Output the [X, Y] coordinate of the center of the cell containing the given text.  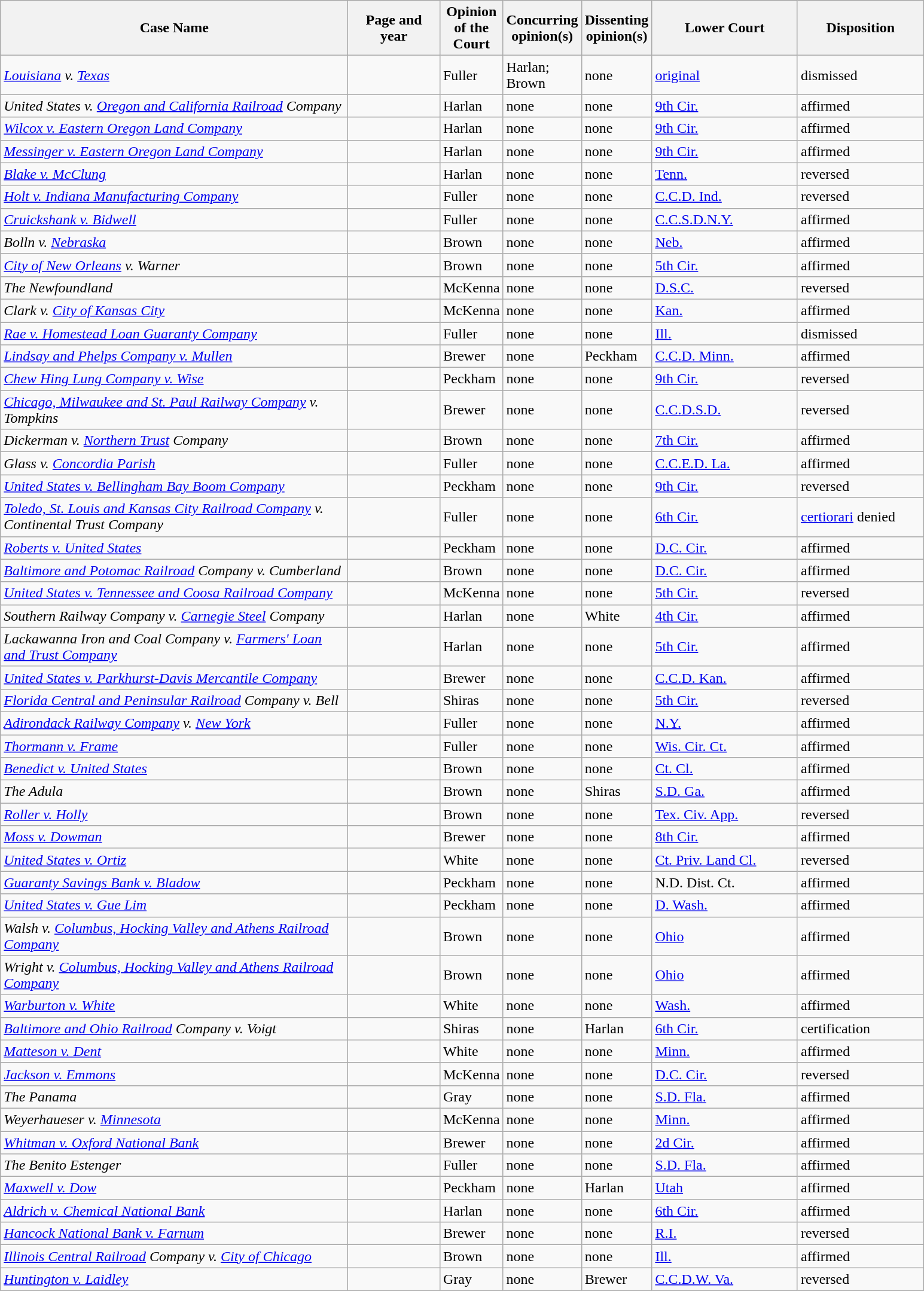
United States v. Gue Lim [175, 905]
7th Cir. [725, 441]
Adirondack Railway Company v. New York [175, 723]
Moss v. Dowman [175, 837]
Dickerman v. Northern Trust Company [175, 441]
Blake v. McClung [175, 174]
Bolln v. Nebraska [175, 242]
Baltimore and Ohio Railroad Company v. Voigt [175, 1028]
Florida Central and Peninsular Railroad Company v. Bell [175, 700]
C.C.D.W. Va. [725, 1279]
Weyerhaueser v. Minnesota [175, 1119]
Page and year [394, 28]
certiorari denied [860, 517]
Chew Hing Lung Company v. Wise [175, 379]
C.C.D. Minn. [725, 356]
United States v. Ortiz [175, 860]
C.C.E.D. La. [725, 463]
Kan. [725, 310]
Wis. Cir. Ct. [725, 746]
Roller v. Holly [175, 814]
Clark v. City of Kansas City [175, 310]
United States v. Tennessee and Coosa Railroad Company [175, 593]
D.S.C. [725, 288]
Lower Court [725, 28]
R.I. [725, 1234]
N.D. Dist. Ct. [725, 883]
Thormann v. Frame [175, 746]
Illinois Central Railroad Company v. City of Chicago [175, 1256]
Messinger v. Eastern Oregon Land Company [175, 151]
Tenn. [725, 174]
Concurring opinion(s) [542, 28]
N.Y. [725, 723]
Glass v. Concordia Parish [175, 463]
Hancock National Bank v. Farnum [175, 1234]
Louisiana v. Texas [175, 75]
C.C.S.D.N.Y. [725, 219]
Baltimore and Potomac Railroad Company v. Cumberland [175, 570]
Opinion of the Court [471, 28]
Whitman v. Oxford National Bank [175, 1143]
United States v. Bellingham Bay Boom Company [175, 486]
Utah [725, 1188]
The Adula [175, 792]
Lackawanna Iron and Coal Company v. Farmers' Loan and Trust Company [175, 647]
City of New Orleans v. Warner [175, 265]
Jackson v. Emmons [175, 1074]
Matteson v. Dent [175, 1051]
Huntington v. Laidley [175, 1279]
Roberts v. United States [175, 548]
Rae v. Homestead Loan Guaranty Company [175, 333]
Tex. Civ. App. [725, 814]
Neb. [725, 242]
United States v. Parkhurst-Davis Mercantile Company [175, 677]
Cruickshank v. Bidwell [175, 219]
Aldrich v. Chemical National Bank [175, 1211]
Maxwell v. Dow [175, 1188]
Holt v. Indiana Manufacturing Company [175, 197]
Ct. Cl. [725, 769]
2d Cir. [725, 1143]
S.D. Ga. [725, 792]
Dissenting opinion(s) [617, 28]
Wilcox v. Eastern Oregon Land Company [175, 129]
Ct. Priv. Land Cl. [725, 860]
The Benito Estenger [175, 1165]
Walsh v. Columbus, Hocking Valley and Athens Railroad Company [175, 936]
C.C.D. Kan. [725, 677]
Wright v. Columbus, Hocking Valley and Athens Railroad Company [175, 975]
The Panama [175, 1097]
Toledo, St. Louis and Kansas City Railroad Company v. Continental Trust Company [175, 517]
D. Wash. [725, 905]
certification [860, 1028]
Southern Railway Company v. Carnegie Steel Company [175, 616]
C.C.D. Ind. [725, 197]
8th Cir. [725, 837]
4th Cir. [725, 616]
Guaranty Savings Bank v. Bladow [175, 883]
Warburton v. White [175, 1006]
Benedict v. United States [175, 769]
The Newfoundland [175, 288]
Disposition [860, 28]
C.C.D.S.D. [725, 410]
Wash. [725, 1006]
original [725, 75]
Lindsay and Phelps Company v. Mullen [175, 356]
Case Name [175, 28]
United States v. Oregon and California Railroad Company [175, 106]
Harlan; Brown [542, 75]
Chicago, Milwaukee and St. Paul Railway Company v. Tompkins [175, 410]
